Pinpoint the cell where the given text exists, returning its (x, y) midpoint coordinate. 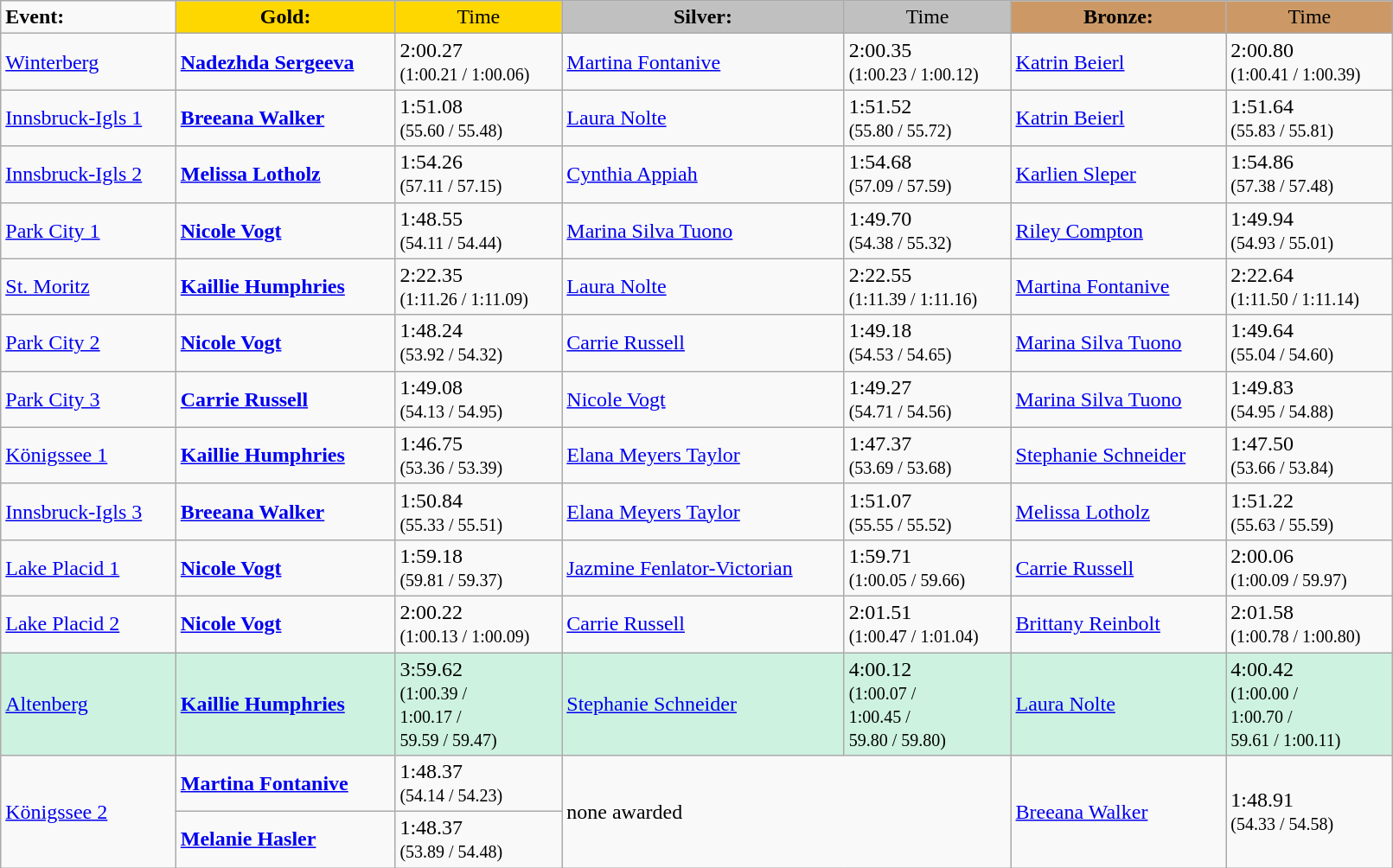
Gold: (285, 17)
Park City 1 (88, 230)
2:22.64(1:11.50 / 1:11.14) (1309, 287)
2:00.80(1:00.41 / 1:00.39) (1309, 62)
Cynthia Appiah (703, 175)
1:48.91(54.33 / 54.58) (1309, 812)
Brittany Reinbolt (1119, 624)
Riley Compton (1119, 230)
1:48.55(54.11 / 54.44) (479, 230)
Park City 2 (88, 342)
St. Moritz (88, 287)
1:54.68(57.09 / 57.59) (927, 175)
2:01.58(1:00.78 / 1:00.80) (1309, 624)
Altenberg (88, 704)
1:54.26(57.11 / 57.15) (479, 175)
Innsbruck-Igls 2 (88, 175)
Innsbruck-Igls 3 (88, 512)
2:00.06(1:00.09 / 59.97) (1309, 567)
Winterberg (88, 62)
2:01.51(1:00.47 / 1:01.04) (927, 624)
Königssee 2 (88, 812)
Bronze: (1119, 17)
Karlien Sleper (1119, 175)
1:51.22(55.63 / 55.59) (1309, 512)
1:51.07(55.55 / 55.52) (927, 512)
Nadezhda Sergeeva (285, 62)
1:47.50(53.66 / 53.84) (1309, 455)
none awarded (787, 812)
1:49.64(55.04 / 54.60) (1309, 342)
Silver: (703, 17)
1:49.18(54.53 / 54.65) (927, 342)
1:48.37(53.89 / 54.48) (479, 840)
2:00.27(1:00.21 / 1:00.06) (479, 62)
Lake Placid 1 (88, 567)
1:59.71(1:00.05 / 59.66) (927, 567)
2:22.55(1:11.39 / 1:11.16) (927, 287)
1:50.84(55.33 / 55.51) (479, 512)
2:00.22(1:00.13 / 1:00.09) (479, 624)
1:47.37(53.69 / 53.68) (927, 455)
4:00.12(1:00.07 /1:00.45 /59.80 / 59.80) (927, 704)
1:54.86(57.38 / 57.48) (1309, 175)
1:49.94(54.93 / 55.01) (1309, 230)
1:49.70(54.38 / 55.32) (927, 230)
Jazmine Fenlator-Victorian (703, 567)
1:59.18(59.81 / 59.37) (479, 567)
1:46.75(53.36 / 53.39) (479, 455)
2:22.35(1:11.26 / 1:11.09) (479, 287)
1:51.52(55.80 / 55.72) (927, 118)
1:49.27(54.71 / 54.56) (927, 399)
Lake Placid 2 (88, 624)
2:00.35(1:00.23 / 1:00.12) (927, 62)
Event: (88, 17)
1:51.08(55.60 / 55.48) (479, 118)
1:48.37(54.14 / 54.23) (479, 783)
Park City 3 (88, 399)
3:59.62(1:00.39 /1:00.17 /59.59 / 59.47) (479, 704)
1:48.24(53.92 / 54.32) (479, 342)
1:49.08(54.13 / 54.95) (479, 399)
1:51.64(55.83 / 55.81) (1309, 118)
4:00.42(1:00.00 /1:00.70 /59.61 / 1:00.11) (1309, 704)
Innsbruck-Igls 1 (88, 118)
Melanie Hasler (285, 840)
Königssee 1 (88, 455)
1:49.83(54.95 / 54.88) (1309, 399)
